Return [x, y] of the center of cell containing provided text 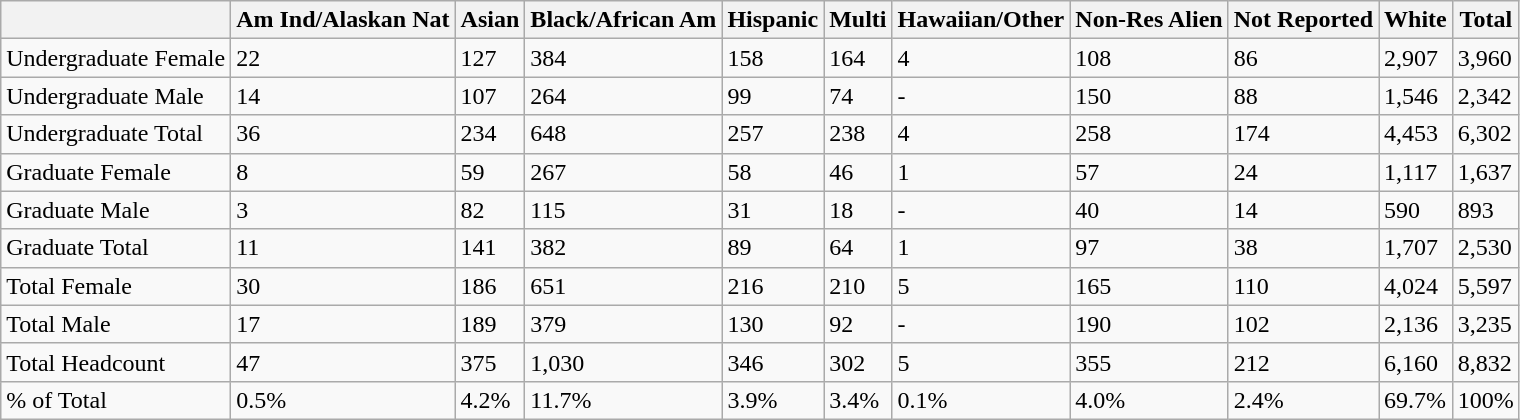
102 [1303, 324]
5,597 [1486, 286]
190 [1149, 324]
108 [1149, 58]
2,136 [1416, 324]
Undergraduate Male [116, 96]
Graduate Male [116, 210]
2,907 [1416, 58]
264 [624, 96]
382 [624, 248]
% of Total [116, 400]
40 [1149, 210]
88 [1303, 96]
86 [1303, 58]
150 [1149, 96]
115 [624, 210]
97 [1149, 248]
74 [858, 96]
6,160 [1416, 362]
238 [858, 134]
2.4% [1303, 400]
99 [773, 96]
47 [343, 362]
18 [858, 210]
107 [490, 96]
3 [343, 210]
Undergraduate Total [116, 134]
57 [1149, 172]
1,030 [624, 362]
46 [858, 172]
Black/African Am [624, 20]
8 [343, 172]
Not Reported [1303, 20]
Total Male [116, 324]
384 [624, 58]
3.4% [858, 400]
257 [773, 134]
375 [490, 362]
189 [490, 324]
651 [624, 286]
82 [490, 210]
234 [490, 134]
302 [858, 362]
346 [773, 362]
92 [858, 324]
379 [624, 324]
17 [343, 324]
355 [1149, 362]
100% [1486, 400]
89 [773, 248]
210 [858, 286]
1,546 [1416, 96]
3,960 [1486, 58]
1,117 [1416, 172]
4,024 [1416, 286]
258 [1149, 134]
164 [858, 58]
3.9% [773, 400]
590 [1416, 210]
4,453 [1416, 134]
8,832 [1486, 362]
2,530 [1486, 248]
267 [624, 172]
648 [624, 134]
110 [1303, 286]
174 [1303, 134]
69.7% [1416, 400]
4.2% [490, 400]
Multi [858, 20]
11.7% [624, 400]
Non-Res Alien [1149, 20]
59 [490, 172]
Graduate Female [116, 172]
30 [343, 286]
141 [490, 248]
212 [1303, 362]
186 [490, 286]
Total Headcount [116, 362]
2,342 [1486, 96]
165 [1149, 286]
58 [773, 172]
Undergraduate Female [116, 58]
11 [343, 248]
1,707 [1416, 248]
893 [1486, 210]
Total Female [116, 286]
31 [773, 210]
Graduate Total [116, 248]
64 [858, 248]
0.5% [343, 400]
0.1% [981, 400]
Am Ind/Alaskan Nat [343, 20]
158 [773, 58]
127 [490, 58]
36 [343, 134]
Asian [490, 20]
38 [1303, 248]
Hawaiian/Other [981, 20]
Hispanic [773, 20]
6,302 [1486, 134]
White [1416, 20]
216 [773, 286]
Total [1486, 20]
22 [343, 58]
1,637 [1486, 172]
130 [773, 324]
3,235 [1486, 324]
4.0% [1149, 400]
24 [1303, 172]
